Identify which cell holds the provided text, then report its (X, Y) central coordinate. 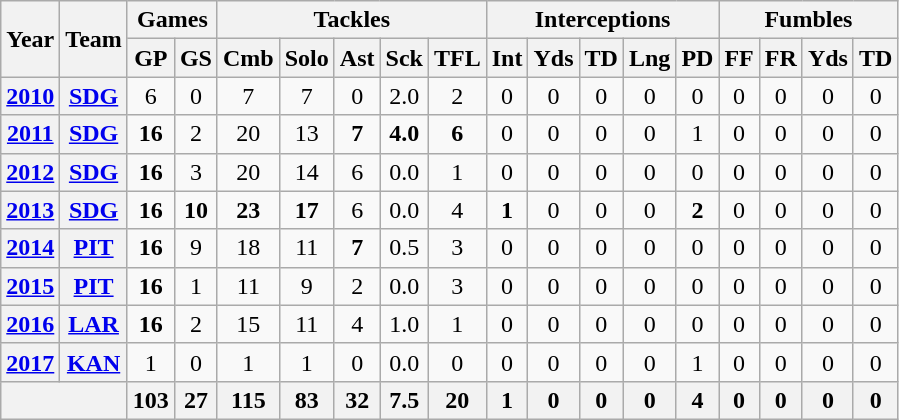
1.0 (404, 324)
7.5 (404, 400)
Lng (649, 58)
10 (196, 210)
0.5 (404, 248)
4.0 (404, 134)
2014 (30, 248)
KAN (94, 362)
Ast (357, 58)
2013 (30, 210)
GS (196, 58)
LAR (94, 324)
TFL (457, 58)
2017 (30, 362)
2015 (30, 286)
Solo (306, 58)
2016 (30, 324)
Team (94, 39)
PD (698, 58)
Games (172, 20)
17 (306, 210)
27 (196, 400)
Fumbles (808, 20)
18 (248, 248)
Interceptions (602, 20)
FF (739, 58)
83 (306, 400)
13 (306, 134)
32 (357, 400)
2.0 (404, 96)
2011 (30, 134)
103 (150, 400)
GP (150, 58)
FR (780, 58)
Tackles (352, 20)
14 (306, 172)
Cmb (248, 58)
2010 (30, 96)
2012 (30, 172)
115 (248, 400)
23 (248, 210)
Year (30, 39)
Sck (404, 58)
Int (507, 58)
15 (248, 324)
